Detect which cell encompasses the target text, then output its [x, y] center coordinate. 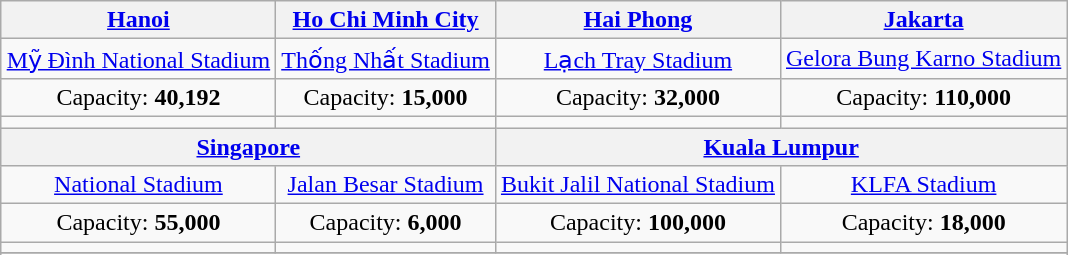
Ho Chi Minh City [386, 20]
Bukit Jalil National Stadium [638, 185]
Hai Phong [638, 20]
Capacity: 55,000 [138, 223]
Jalan Besar Stadium [386, 185]
Mỹ Đình National Stadium [138, 59]
Capacity: 32,000 [638, 97]
Capacity: 40,192 [138, 97]
Thống Nhất Stadium [386, 59]
Lạch Tray Stadium [638, 59]
Gelora Bung Karno Stadium [923, 59]
Singapore [248, 147]
Capacity: 15,000 [386, 97]
Hanoi [138, 20]
Capacity: 6,000 [386, 223]
Kuala Lumpur [780, 147]
KLFA Stadium [923, 185]
National Stadium [138, 185]
Jakarta [923, 20]
Capacity: 18,000 [923, 223]
Capacity: 100,000 [638, 223]
Capacity: 110,000 [923, 97]
